From the cell containing the given text, extract its center point as [x, y] coordinate. 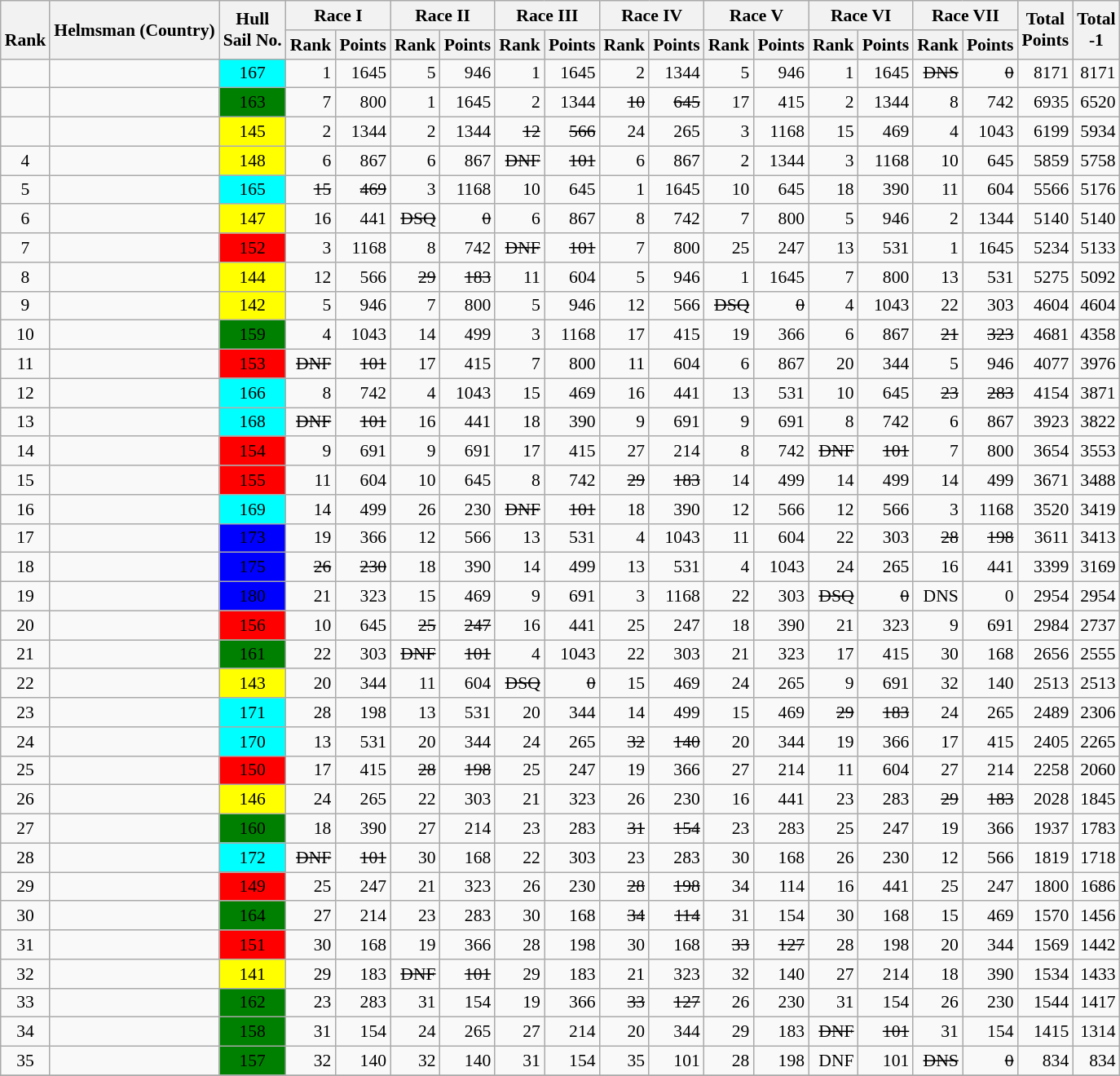
5859 [1046, 161]
1544 [1046, 1003]
152 [253, 248]
143 [253, 684]
1845 [1096, 800]
166 [253, 393]
Helmsman (Country) [134, 29]
158 [253, 1032]
1800 [1046, 887]
3553 [1096, 452]
3976 [1096, 364]
159 [253, 335]
5133 [1096, 248]
3671 [1046, 480]
Race VI [861, 15]
5176 [1096, 190]
165 [253, 190]
170 [253, 742]
163 [253, 103]
1819 [1046, 858]
149 [253, 887]
6199 [1046, 132]
146 [253, 800]
3923 [1046, 422]
5234 [1046, 248]
148 [253, 161]
155 [253, 480]
160 [253, 829]
Race I [338, 15]
2555 [1096, 655]
1718 [1096, 858]
5934 [1096, 132]
161 [253, 655]
151 [253, 945]
169 [253, 509]
3399 [1046, 567]
1937 [1046, 829]
3822 [1096, 422]
156 [253, 625]
157 [253, 1061]
Race V [756, 15]
3419 [1096, 509]
3169 [1096, 567]
3413 [1096, 538]
1417 [1096, 1003]
1456 [1096, 916]
3871 [1096, 393]
175 [253, 567]
2028 [1046, 800]
1314 [1096, 1032]
172 [253, 858]
2265 [1096, 742]
171 [253, 712]
2258 [1046, 770]
Total-1 [1096, 29]
3654 [1046, 452]
144 [253, 277]
HullSail No. [253, 29]
164 [253, 916]
2060 [1096, 770]
153 [253, 364]
147 [253, 219]
Race III [547, 15]
2405 [1046, 742]
1686 [1096, 887]
2656 [1046, 655]
4681 [1046, 335]
167 [253, 73]
6935 [1046, 103]
1570 [1046, 916]
1433 [1096, 974]
6520 [1096, 103]
142 [253, 306]
162 [253, 1003]
1415 [1046, 1032]
5092 [1096, 277]
5566 [1046, 190]
Total Points [1046, 29]
1783 [1096, 829]
5275 [1046, 277]
3488 [1096, 480]
4154 [1046, 393]
2984 [1046, 625]
3520 [1046, 509]
4358 [1096, 335]
2306 [1096, 712]
145 [253, 132]
180 [253, 597]
2489 [1046, 712]
173 [253, 538]
4077 [1046, 364]
Race IV [652, 15]
3611 [1046, 538]
2737 [1096, 625]
1442 [1096, 945]
1534 [1046, 974]
Race II [443, 15]
141 [253, 974]
150 [253, 770]
1569 [1046, 945]
Race VII [965, 15]
5758 [1096, 161]
